Detect which cell encompasses the target text, then output its [x, y] center coordinate. 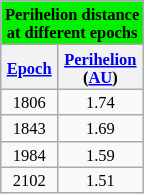
1984 [30, 154]
2102 [30, 180]
1843 [30, 128]
1.51 [100, 180]
Epoch [30, 67]
Perihelion distanceat different epochs [72, 23]
Perihelion(AU) [100, 67]
1806 [30, 102]
1.59 [100, 154]
1.74 [100, 102]
1.69 [100, 128]
